Output the (X, Y) coordinate of the center of the cell containing the given text.  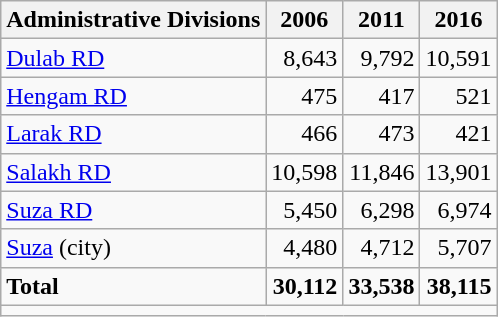
475 (304, 96)
466 (304, 134)
2016 (458, 20)
5,707 (458, 248)
Salakh RD (134, 172)
5,450 (304, 210)
30,112 (304, 286)
33,538 (382, 286)
Suza (city) (134, 248)
10,591 (458, 58)
10,598 (304, 172)
Suza RD (134, 210)
6,974 (458, 210)
Dulab RD (134, 58)
6,298 (382, 210)
4,712 (382, 248)
421 (458, 134)
38,115 (458, 286)
2011 (382, 20)
Larak RD (134, 134)
9,792 (382, 58)
521 (458, 96)
2006 (304, 20)
Administrative Divisions (134, 20)
Hengam RD (134, 96)
4,480 (304, 248)
417 (382, 96)
8,643 (304, 58)
473 (382, 134)
Total (134, 286)
13,901 (458, 172)
11,846 (382, 172)
